Detect which cell encompasses the target text, then output its [x, y] center coordinate. 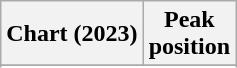
Peakposition [189, 34]
Chart (2023) [72, 34]
